Capture the cell that displays the provided text and extract its (x, y) central coordinate. 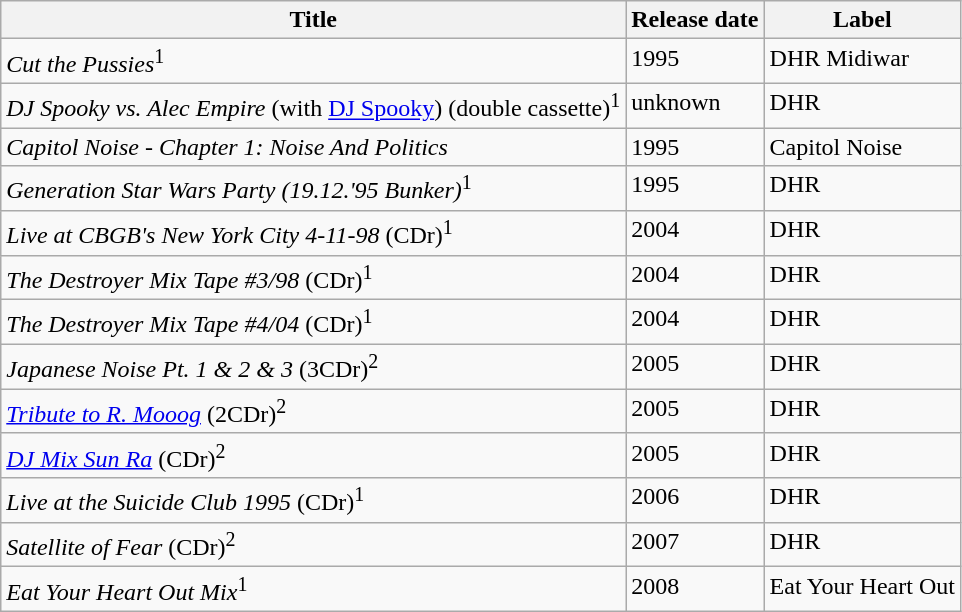
The Destroyer Mix Tape #3/98 (CDr)1 (314, 278)
Eat Your Heart Out (862, 590)
Live at the Suicide Club 1995 (CDr)1 (314, 500)
Cut the Pussies1 (314, 62)
Capitol Noise - Chapter 1: Noise And Politics (314, 147)
Japanese Noise Pt. 1 & 2 & 3 (3CDr)2 (314, 366)
2008 (695, 590)
Live at CBGB's New York City 4-11-98 (CDr)1 (314, 234)
Generation Star Wars Party (19.12.'95 Bunker)1 (314, 188)
Capitol Noise (862, 147)
The Destroyer Mix Tape #4/04 (CDr)1 (314, 322)
DJ Spooky vs. Alec Empire (with DJ Spooky) (double cassette)1 (314, 106)
Eat Your Heart Out Mix1 (314, 590)
Label (862, 20)
2006 (695, 500)
DJ Mix Sun Ra (CDr)2 (314, 456)
Release date (695, 20)
Title (314, 20)
Satellite of Fear (CDr)2 (314, 544)
2007 (695, 544)
Tribute to R. Mooog (2CDr)2 (314, 412)
unknown (695, 106)
DHR Midiwar (862, 62)
